Find where the given text appears and provide that cell's center as (x, y) coordinate. 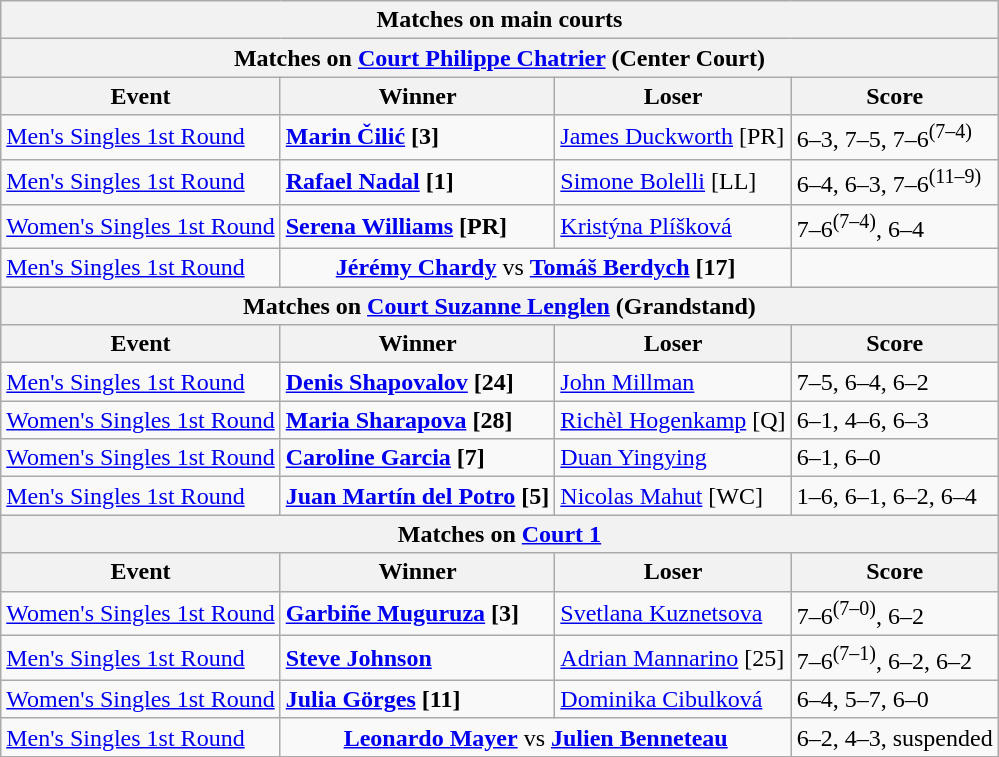
Richèl Hogenkamp [Q] (673, 420)
6–3, 7–5, 7–6(7–4) (894, 138)
Nicolas Mahut [WC] (673, 496)
Dominika Cibulková (673, 699)
1–6, 6–1, 6–2, 6–4 (894, 496)
Julia Görges [11] (418, 699)
7–6(7–1), 6–2, 6–2 (894, 658)
Juan Martín del Potro [5] (418, 496)
Matches on main courts (500, 20)
6–1, 6–0 (894, 458)
John Millman (673, 382)
Jérémy Chardy vs Tomáš Berdych [17] (536, 268)
Rafael Nadal [1] (418, 182)
Maria Sharapova [28] (418, 420)
Matches on Court Suzanne Lenglen (Grandstand) (500, 306)
Matches on Court Philippe Chatrier (Center Court) (500, 58)
6–4, 5–7, 6–0 (894, 699)
Steve Johnson (418, 658)
6–1, 4–6, 6–3 (894, 420)
Marin Čilić [3] (418, 138)
Kristýna Plíšková (673, 226)
Denis Shapovalov [24] (418, 382)
Leonardo Mayer vs Julien Benneteau (536, 737)
7–5, 6–4, 6–2 (894, 382)
Svetlana Kuznetsova (673, 614)
Serena Williams [PR] (418, 226)
Garbiñe Muguruza [3] (418, 614)
Simone Bolelli [LL] (673, 182)
7–6(7–0), 6–2 (894, 614)
7–6(7–4), 6–4 (894, 226)
Adrian Mannarino [25] (673, 658)
James Duckworth [PR] (673, 138)
6–2, 4–3, suspended (894, 737)
6–4, 6–3, 7–6(11–9) (894, 182)
Duan Yingying (673, 458)
Caroline Garcia [7] (418, 458)
Matches on Court 1 (500, 534)
